Pinpoint the cell where the given text exists, returning its (x, y) midpoint coordinate. 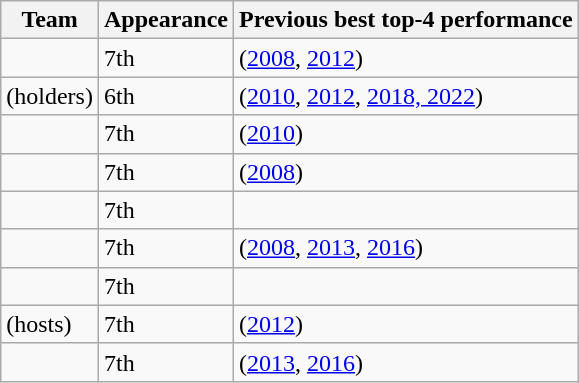
(2012) (406, 324)
(hosts) (50, 324)
Appearance (166, 20)
(holders) (50, 96)
(2008, 2013, 2016) (406, 248)
6th (166, 96)
(2008, 2012) (406, 58)
(2010, 2012, 2018, 2022) (406, 96)
(2010) (406, 134)
Previous best top-4 performance (406, 20)
(2013, 2016) (406, 362)
Team (50, 20)
(2008) (406, 172)
